Capture the cell that displays the provided text and extract its [x, y] central coordinate. 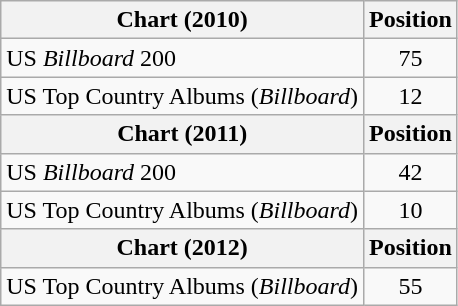
10 [411, 210]
Chart (2011) [182, 134]
12 [411, 96]
55 [411, 286]
Chart (2012) [182, 248]
75 [411, 58]
Chart (2010) [182, 20]
42 [411, 172]
